Pinpoint the cell where the given text exists, returning its (x, y) midpoint coordinate. 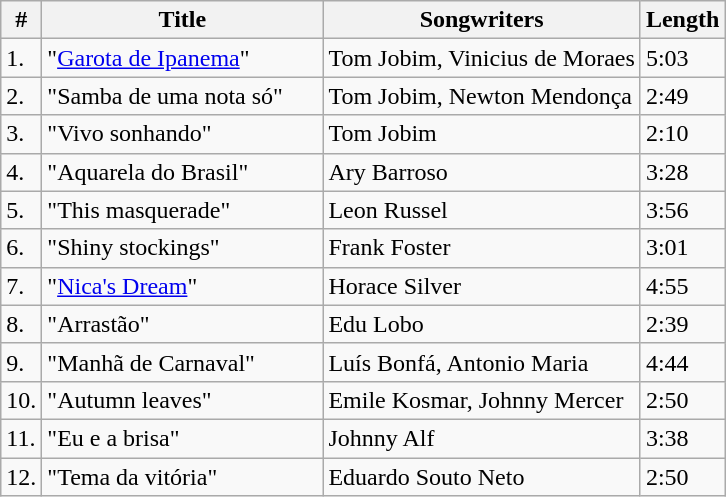
Tom Jobim, Vinicius de Moraes (482, 58)
Leon Russel (482, 210)
2:10 (682, 134)
10. (22, 400)
Tom Jobim (482, 134)
5:03 (682, 58)
"This masquerade" (182, 210)
12. (22, 477)
Frank Foster (482, 248)
"Samba de uma nota só" (182, 96)
6. (22, 248)
"Manhã de Carnaval" (182, 362)
"Nica's Dream" (182, 286)
3:28 (682, 172)
"Shiny stockings" (182, 248)
Songwriters (482, 20)
Length (682, 20)
Eduardo Souto Neto (482, 477)
Edu Lobo (482, 324)
3:56 (682, 210)
"Arrastão" (182, 324)
Title (182, 20)
2:49 (682, 96)
Emile Kosmar, Johnny Mercer (482, 400)
1. (22, 58)
3:38 (682, 438)
3:01 (682, 248)
Johnny Alf (482, 438)
Tom Jobim, Newton Mendonça (482, 96)
# (22, 20)
8. (22, 324)
"Garota de Ipanema" (182, 58)
4. (22, 172)
"Tema da vitória" (182, 477)
Luís Bonfá, Antonio Maria (482, 362)
7. (22, 286)
"Aquarela do Brasil" (182, 172)
"Vivo sonhando" (182, 134)
2:39 (682, 324)
9. (22, 362)
Ary Barroso (482, 172)
"Autumn leaves" (182, 400)
3. (22, 134)
Horace Silver (482, 286)
11. (22, 438)
4:44 (682, 362)
4:55 (682, 286)
5. (22, 210)
"Eu e a brisa" (182, 438)
2. (22, 96)
